Search for the cell housing the specified text and yield its (x, y) center coordinate. 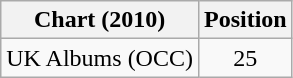
Position (245, 20)
25 (245, 58)
Chart (2010) (100, 20)
UK Albums (OCC) (100, 58)
